Search for the cell housing the specified text and yield its [x, y] center coordinate. 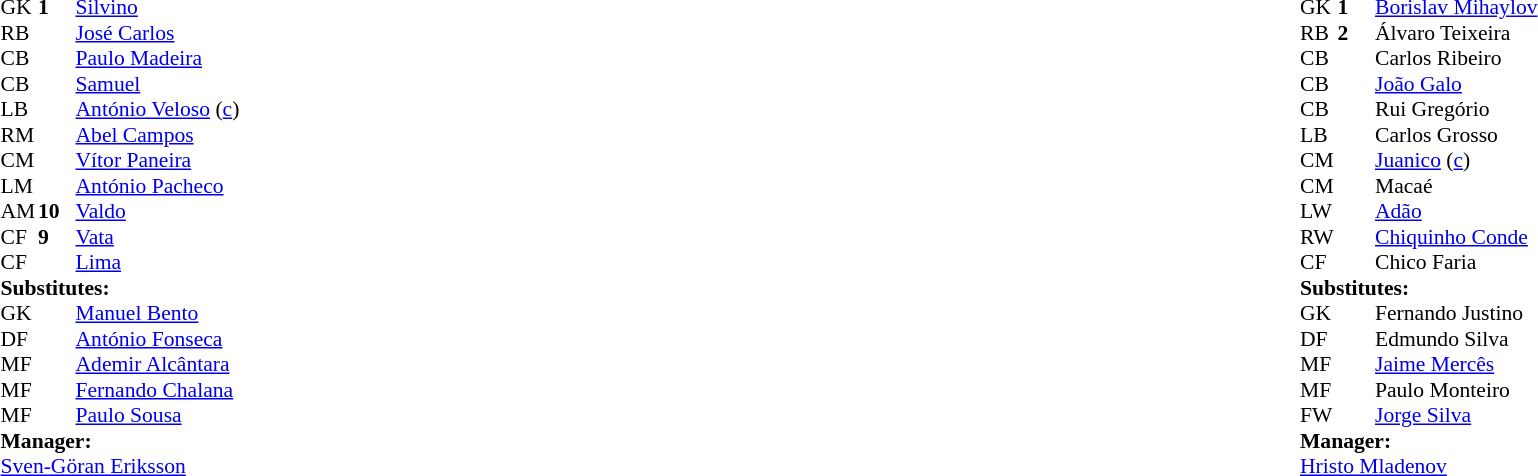
Jorge Silva [1456, 415]
António Pacheco [158, 186]
Álvaro Teixeira [1456, 33]
Abel Campos [158, 135]
Paulo Sousa [158, 415]
Chico Faria [1456, 263]
LM [19, 186]
Carlos Grosso [1456, 135]
10 [57, 211]
Vata [158, 237]
2 [1356, 33]
Lima [158, 263]
Jaime Mercês [1456, 365]
9 [57, 237]
Macaé [1456, 186]
Samuel [158, 84]
António Fonseca [158, 339]
Paulo Madeira [158, 59]
FW [1319, 415]
Ademir Alcântara [158, 365]
José Carlos [158, 33]
Carlos Ribeiro [1456, 59]
Fernando Justino [1456, 313]
Rui Gregório [1456, 109]
Vítor Paneira [158, 161]
Edmundo Silva [1456, 339]
António Veloso (c) [158, 109]
RW [1319, 237]
Paulo Monteiro [1456, 390]
Juanico (c) [1456, 161]
Manuel Bento [158, 313]
Fernando Chalana [158, 390]
RM [19, 135]
AM [19, 211]
Adão [1456, 211]
Chiquinho Conde [1456, 237]
Valdo [158, 211]
João Galo [1456, 84]
LW [1319, 211]
